Search for the cell housing the specified text and yield its [X, Y] center coordinate. 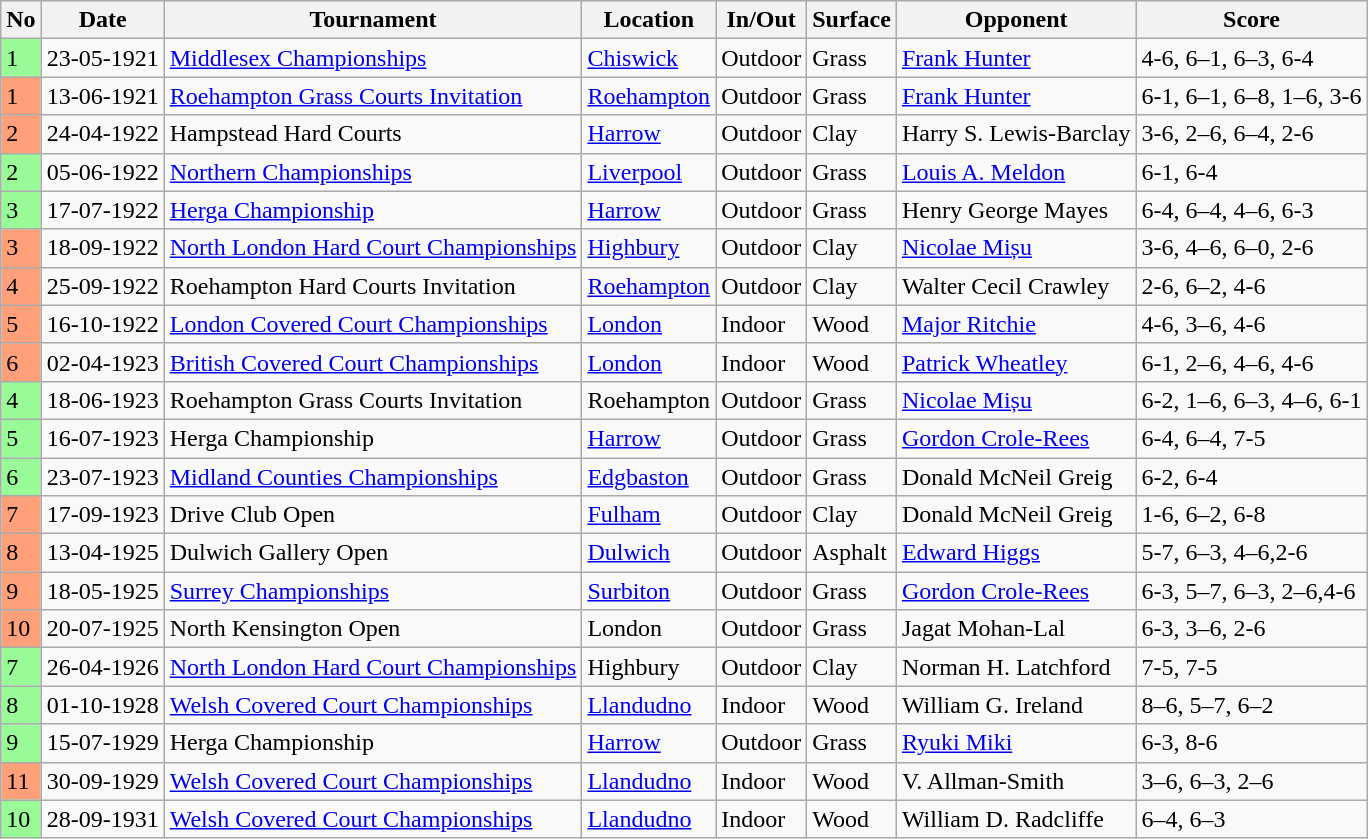
Hampstead Hard Courts [373, 134]
Edgbaston [649, 477]
5-7, 6–3, 4–6,2-6 [1252, 553]
3-6, 4–6, 6–0, 2-6 [1252, 248]
8–6, 5–7, 6–2 [1252, 705]
London Covered Court Championships [373, 324]
30-09-1929 [102, 781]
6-3, 8-6 [1252, 743]
Location [649, 20]
In/Out [762, 20]
Midland Counties Championships [373, 477]
1-6, 6–2, 6-8 [1252, 515]
4-6, 3–6, 4-6 [1252, 324]
18-09-1922 [102, 248]
6-1, 6-4 [1252, 172]
02-04-1923 [102, 362]
Ryuki Miki [1016, 743]
Drive Club Open [373, 515]
Walter Cecil Crawley [1016, 286]
No [21, 20]
North Kensington Open [373, 629]
7-5, 7-5 [1252, 667]
William G. Ireland [1016, 705]
Northern Championships [373, 172]
23-07-1923 [102, 477]
6-3, 5–7, 6–3, 2–6,4-6 [1252, 591]
18-05-1925 [102, 591]
Score [1252, 20]
01-10-1928 [102, 705]
Jagat Mohan-Lal [1016, 629]
Major Ritchie [1016, 324]
11 [21, 781]
23-05-1921 [102, 58]
Chiswick [649, 58]
Surbiton [649, 591]
Norman H. Latchford [1016, 667]
17-09-1923 [102, 515]
3–6, 6–3, 2–6 [1252, 781]
Asphalt [852, 553]
Middlesex Championships [373, 58]
Tournament [373, 20]
Edward Higgs [1016, 553]
25-09-1922 [102, 286]
William D. Radcliffe [1016, 819]
Roehampton Hard Courts Invitation [373, 286]
Dulwich [649, 553]
Louis A. Meldon [1016, 172]
16-07-1923 [102, 438]
15-07-1929 [102, 743]
British Covered Court Championships [373, 362]
18-06-1923 [102, 400]
20-07-1925 [102, 629]
V. Allman-Smith [1016, 781]
6–4, 6–3 [1252, 819]
Liverpool [649, 172]
Date [102, 20]
Patrick Wheatley [1016, 362]
17-07-1922 [102, 210]
6-1, 6–1, 6–8, 1–6, 3-6 [1252, 96]
6-4, 6–4, 7-5 [1252, 438]
28-09-1931 [102, 819]
Dulwich Gallery Open [373, 553]
6-2, 1–6, 6–3, 4–6, 6-1 [1252, 400]
3-6, 2–6, 6–4, 2-6 [1252, 134]
6-1, 2–6, 4–6, 4-6 [1252, 362]
Opponent [1016, 20]
26-04-1926 [102, 667]
Harry S. Lewis-Barclay [1016, 134]
Fulham [649, 515]
16-10-1922 [102, 324]
6-4, 6–4, 4–6, 6-3 [1252, 210]
13-04-1925 [102, 553]
Surface [852, 20]
24-04-1922 [102, 134]
Surrey Championships [373, 591]
13-06-1921 [102, 96]
05-06-1922 [102, 172]
6-2, 6-4 [1252, 477]
4-6, 6–1, 6–3, 6-4 [1252, 58]
2-6, 6–2, 4-6 [1252, 286]
6-3, 3–6, 2-6 [1252, 629]
Henry George Mayes [1016, 210]
